Determine the [x, y] coordinate at the center of the cell enclosing the given text.  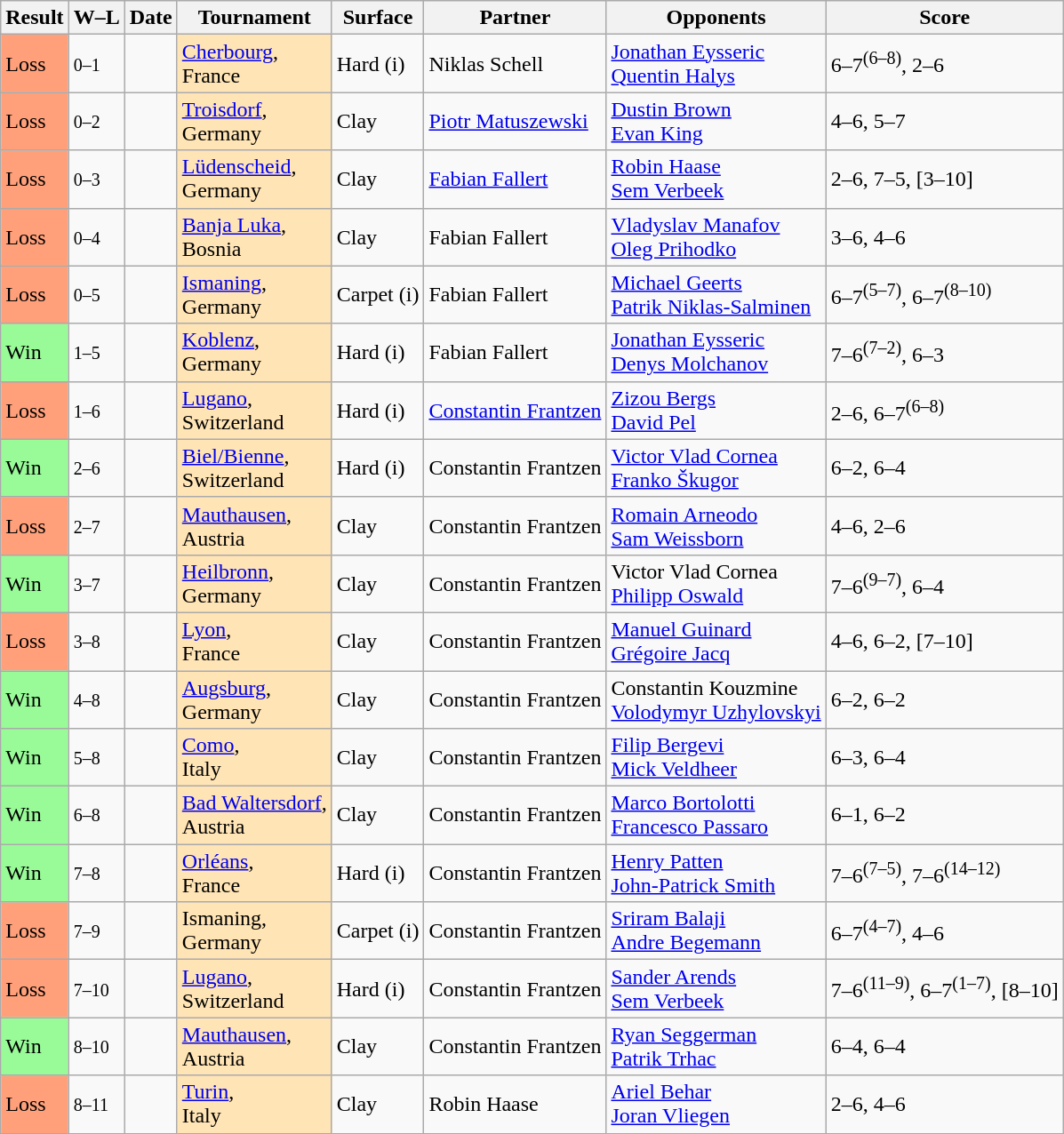
Dustin Brown Evan King [716, 121]
Augsburg, Germany [254, 699]
7–10 [96, 988]
6–7(5–7), 6–7(8–10) [944, 295]
Henry Patten John-Patrick Smith [716, 873]
2–6, 7–5, [3–10] [944, 180]
6–7(4–7), 4–6 [944, 931]
0–4 [96, 236]
Robin Haase [516, 1104]
Ariel Behar Joran Vliegen [716, 1104]
8–10 [96, 1047]
Vladyslav Manafov Oleg Prihodko [716, 236]
Opponents [716, 18]
Koblenz, Germany [254, 352]
6–3, 6–4 [944, 757]
Piotr Matuszewski [516, 121]
Orléans, France [254, 873]
1–6 [96, 411]
Niklas Schell [516, 64]
Score [944, 18]
7–6(11–9), 6–7(1–7), [8–10] [944, 988]
3–7 [96, 583]
7–6(7–5), 7–6(14–12) [944, 873]
7–6(7–2), 6–3 [944, 352]
0–5 [96, 295]
1–5 [96, 352]
4–6, 2–6 [944, 526]
4–8 [96, 699]
Biel/Bienne, Switzerland [254, 467]
0–1 [96, 64]
Ryan Seggerman Patrik Trhac [716, 1047]
6–2, 6–4 [944, 467]
Constantin Kouzmine Volodymyr Uzhylovskyi [716, 699]
Troisdorf, Germany [254, 121]
2–6, 4–6 [944, 1104]
6–7(6–8), 2–6 [944, 64]
Lüdenscheid, Germany [254, 180]
Romain Arneodo Sam Weissborn [716, 526]
Como, Italy [254, 757]
6–4, 6–4 [944, 1047]
3–8 [96, 642]
Heilbronn, Germany [254, 583]
Bad Waltersdorf, Austria [254, 816]
0–2 [96, 121]
2–6 [96, 467]
3–6, 4–6 [944, 236]
Cherbourg, France [254, 64]
W–L [96, 18]
Manuel Guinard Grégoire Jacq [716, 642]
7–9 [96, 931]
Robin Haase Sem Verbeek [716, 180]
Result [35, 18]
Victor Vlad Cornea Franko Škugor [716, 467]
Surface [378, 18]
4–6, 6–2, [7–10] [944, 642]
Sriram Balaji Andre Begemann [716, 931]
5–8 [96, 757]
Sander Arends Sem Verbeek [716, 988]
Jonathan Eysseric Quentin Halys [716, 64]
8–11 [96, 1104]
Victor Vlad Cornea Philipp Oswald [716, 583]
Filip Bergevi Mick Veldheer [716, 757]
Partner [516, 18]
7–8 [96, 873]
Michael Geerts Patrik Niklas-Salminen [716, 295]
Turin, Italy [254, 1104]
7–6(9–7), 6–4 [944, 583]
Tournament [254, 18]
Zizou Bergs David Pel [716, 411]
2–6, 6–7(6–8) [944, 411]
4–6, 5–7 [944, 121]
Lyon, France [254, 642]
2–7 [96, 526]
6–1, 6–2 [944, 816]
Jonathan Eysseric Denys Molchanov [716, 352]
Marco Bortolotti Francesco Passaro [716, 816]
6–8 [96, 816]
Date [151, 18]
Banja Luka, Bosnia [254, 236]
0–3 [96, 180]
6–2, 6–2 [944, 699]
